Pinpoint the cell where the given text exists, returning its [x, y] midpoint coordinate. 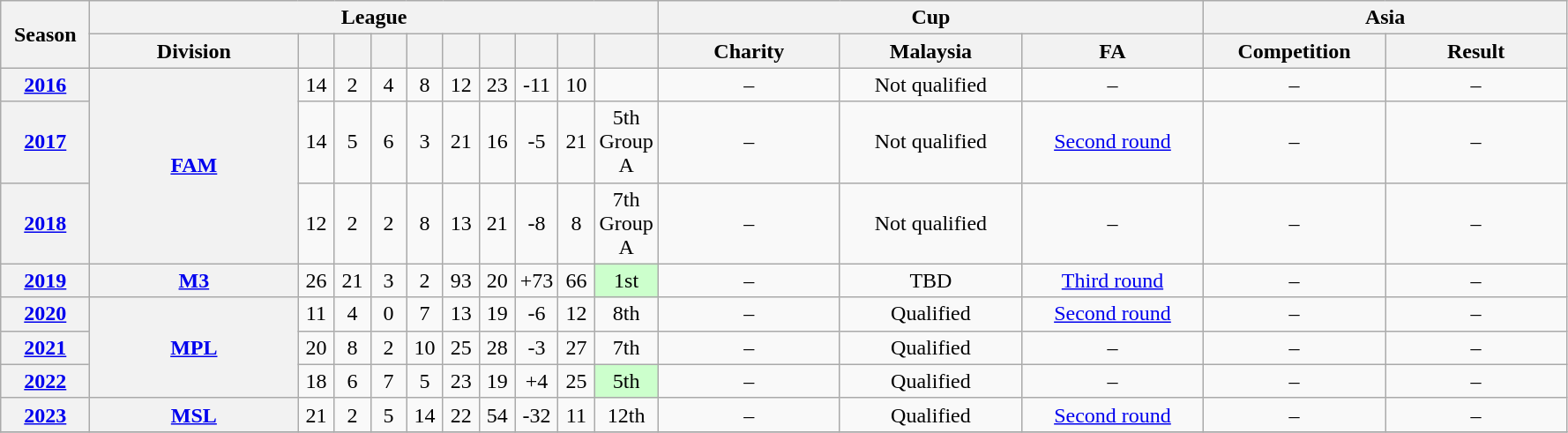
-6 [536, 314]
Competition [1295, 51]
1st [626, 280]
M3 [194, 280]
2016 [46, 85]
8th [626, 314]
0 [388, 314]
FAM [194, 166]
Cup [930, 18]
TBD [930, 280]
-5 [536, 142]
Division [194, 51]
28 [497, 347]
+4 [536, 381]
Malaysia [930, 51]
MPL [194, 347]
Charity [749, 51]
18 [316, 381]
2019 [46, 280]
Result [1476, 51]
66 [577, 280]
-11 [536, 85]
-32 [536, 414]
2020 [46, 314]
5th [626, 381]
27 [577, 347]
22 [460, 414]
2023 [46, 414]
12th [626, 414]
7th Group A [626, 223]
MSL [194, 414]
Season [46, 34]
FA [1112, 51]
Asia [1385, 18]
2022 [46, 381]
+73 [536, 280]
2017 [46, 142]
-3 [536, 347]
-8 [536, 223]
26 [316, 280]
Third round [1112, 280]
16 [497, 142]
7th [626, 347]
2021 [46, 347]
54 [497, 414]
5th Group A [626, 142]
League [374, 18]
93 [460, 280]
2018 [46, 223]
